Output the [x, y] coordinate of the center of the cell containing the given text.  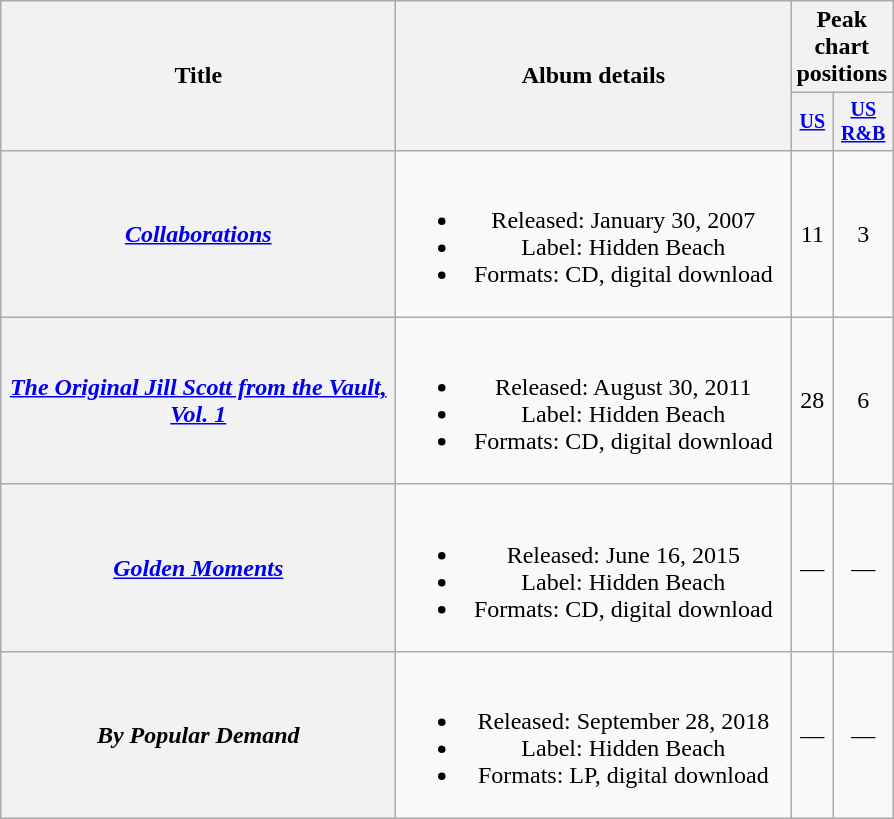
Released: August 30, 2011Label: Hidden BeachFormats: CD, digital download [594, 400]
US [812, 122]
Golden Moments [198, 568]
Collaborations [198, 234]
Released: September 28, 2018Label: Hidden BeachFormats: LP, digital download [594, 734]
Album details [594, 76]
Released: June 16, 2015Label: Hidden BeachFormats: CD, digital download [594, 568]
Title [198, 76]
Peak chart positions [842, 47]
By Popular Demand [198, 734]
6 [864, 400]
The Original Jill Scott from the Vault, Vol. 1 [198, 400]
USR&B [864, 122]
Released: January 30, 2007Label: Hidden BeachFormats: CD, digital download [594, 234]
11 [812, 234]
28 [812, 400]
3 [864, 234]
